From the cell containing the given text, extract its center point as (x, y) coordinate. 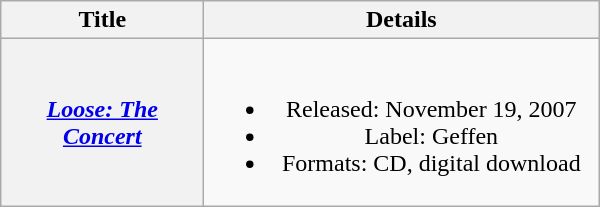
Loose: The Concert (102, 122)
Title (102, 20)
Released: November 19, 2007Label: GeffenFormats: CD, digital download (402, 122)
Details (402, 20)
